For the text-containing cell, return its midpoint in (X, Y) coordinate format. 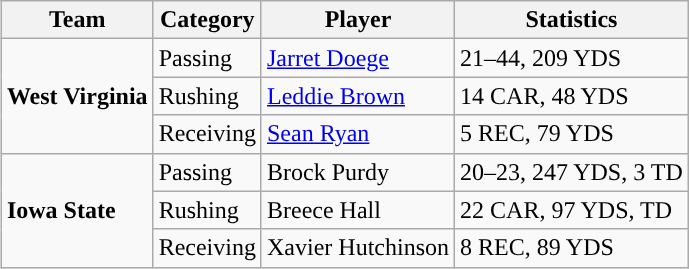
21–44, 209 YDS (572, 58)
Player (358, 20)
Sean Ryan (358, 134)
Leddie Brown (358, 96)
Team (77, 20)
14 CAR, 48 YDS (572, 96)
20–23, 247 YDS, 3 TD (572, 172)
Brock Purdy (358, 172)
Xavier Hutchinson (358, 248)
5 REC, 79 YDS (572, 134)
Iowa State (77, 210)
22 CAR, 97 YDS, TD (572, 210)
8 REC, 89 YDS (572, 248)
West Virginia (77, 96)
Statistics (572, 20)
Jarret Doege (358, 58)
Category (207, 20)
Breece Hall (358, 210)
